Determine the [X, Y] coordinate at the center of the cell enclosing the given text.  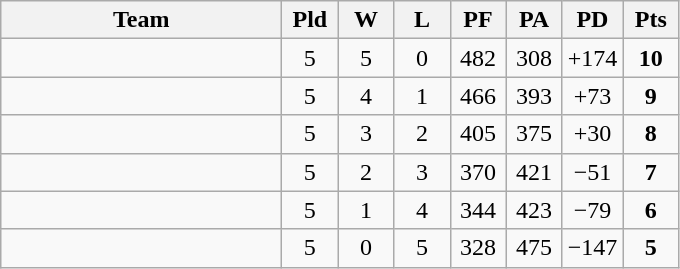
+174 [592, 58]
370 [478, 172]
6 [651, 210]
+73 [592, 96]
L [422, 20]
9 [651, 96]
−147 [592, 248]
PD [592, 20]
Pld [310, 20]
344 [478, 210]
−51 [592, 172]
405 [478, 134]
7 [651, 172]
466 [478, 96]
328 [478, 248]
475 [534, 248]
393 [534, 96]
8 [651, 134]
W [366, 20]
PA [534, 20]
PF [478, 20]
423 [534, 210]
308 [534, 58]
Team [142, 20]
Pts [651, 20]
421 [534, 172]
+30 [592, 134]
−79 [592, 210]
375 [534, 134]
10 [651, 58]
482 [478, 58]
